Provide the [x, y] coordinate of the cell's center where the given text is located.  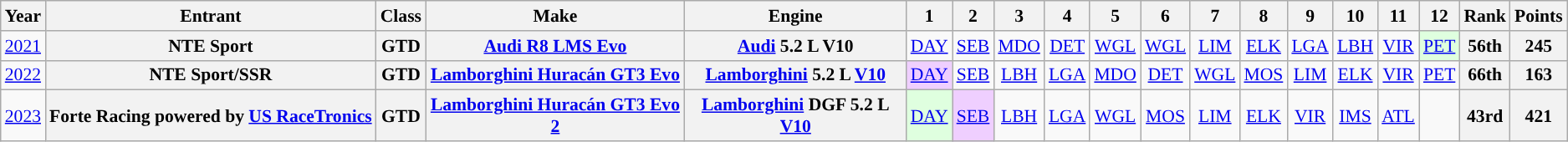
Rank [1485, 16]
163 [1539, 75]
245 [1539, 46]
NTE Sport [211, 46]
8 [1263, 16]
Engine [796, 16]
2 [973, 16]
43rd [1485, 115]
7 [1214, 16]
NTE Sport/SSR [211, 75]
IMS [1355, 115]
9 [1310, 16]
Audi 5.2 L V10 [796, 46]
Lamborghini 5.2 L V10 [796, 75]
Lamborghini Huracán GT3 Evo 2 [555, 115]
10 [1355, 16]
5 [1116, 16]
Points [1539, 16]
Class [401, 16]
66th [1485, 75]
Entrant [211, 16]
56th [1485, 46]
2023 [23, 115]
6 [1166, 16]
Forte Racing powered by US RaceTronics [211, 115]
3 [1019, 16]
ATL [1398, 115]
Make [555, 16]
2021 [23, 46]
Year [23, 16]
4 [1067, 16]
1 [930, 16]
12 [1440, 16]
11 [1398, 16]
Lamborghini DGF 5.2 L V10 [796, 115]
Audi R8 LMS Evo [555, 46]
2022 [23, 75]
421 [1539, 115]
Lamborghini Huracán GT3 Evo [555, 75]
